Find where the given text appears and provide that cell's center as [X, Y] coordinate. 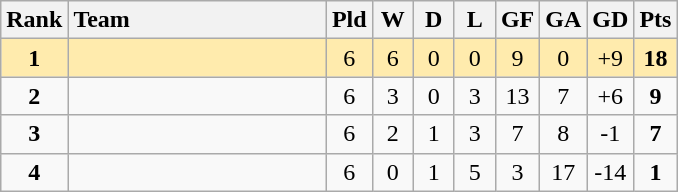
GD [610, 20]
+6 [610, 96]
4 [34, 172]
Rank [34, 20]
-1 [610, 134]
-14 [610, 172]
L [474, 20]
13 [517, 96]
8 [564, 134]
Pld [349, 20]
GF [517, 20]
W [392, 20]
+9 [610, 58]
5 [474, 172]
18 [656, 58]
Pts [656, 20]
Team [198, 20]
D [434, 20]
GA [564, 20]
17 [564, 172]
